Identify which cell holds the provided text, then report its [X, Y] central coordinate. 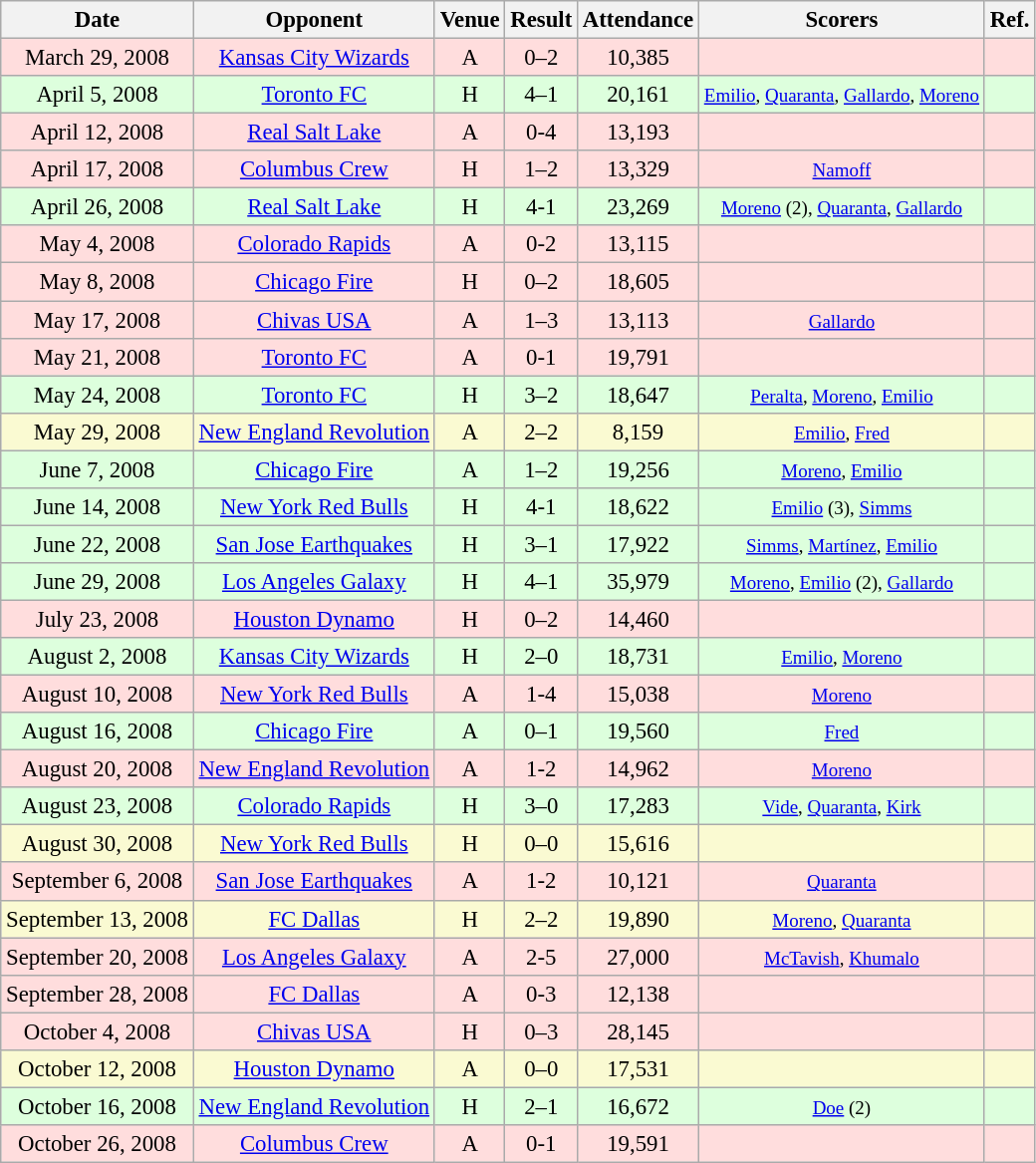
June 29, 2008 [98, 582]
18,622 [639, 507]
June 7, 2008 [98, 469]
Moreno, Emilio (2), Gallardo [841, 582]
13,115 [639, 244]
June 14, 2008 [98, 507]
0–3 [542, 1031]
Emilio, Quaranta, Gallardo, Moreno [841, 95]
0-2 [542, 244]
Vide, Quaranta, Kirk [841, 806]
0-4 [542, 133]
March 29, 2008 [98, 58]
15,038 [639, 695]
12,138 [639, 994]
27,000 [639, 957]
August 30, 2008 [98, 844]
Attendance [639, 20]
April 17, 2008 [98, 169]
April 5, 2008 [98, 95]
15,616 [639, 844]
Emilio, Moreno [841, 657]
19,890 [639, 919]
October 26, 2008 [98, 1144]
Venue [470, 20]
10,121 [639, 882]
Doe (2) [841, 1106]
3–1 [542, 544]
May 17, 2008 [98, 320]
September 13, 2008 [98, 919]
Ref. [1009, 20]
October 4, 2008 [98, 1031]
May 4, 2008 [98, 244]
13,193 [639, 133]
Moreno (2), Quaranta, Gallardo [841, 207]
Quaranta [841, 882]
10,385 [639, 58]
23,269 [639, 207]
2–1 [542, 1106]
Moreno, Emilio [841, 469]
2-5 [542, 957]
2–0 [542, 657]
May 21, 2008 [98, 357]
Gallardo [841, 320]
28,145 [639, 1031]
Date [98, 20]
Emilio (3), Simms [841, 507]
1–3 [542, 320]
August 10, 2008 [98, 695]
8,159 [639, 432]
16,672 [639, 1106]
18,731 [639, 657]
August 2, 2008 [98, 657]
April 12, 2008 [98, 133]
14,962 [639, 769]
May 29, 2008 [98, 432]
14,460 [639, 619]
September 6, 2008 [98, 882]
19,591 [639, 1144]
3–2 [542, 395]
Scorers [841, 20]
13,113 [639, 320]
19,256 [639, 469]
1-4 [542, 695]
17,922 [639, 544]
August 23, 2008 [98, 806]
August 20, 2008 [98, 769]
September 20, 2008 [98, 957]
19,560 [639, 731]
0-3 [542, 994]
July 23, 2008 [98, 619]
Fred [841, 731]
18,605 [639, 282]
September 28, 2008 [98, 994]
May 24, 2008 [98, 395]
3–0 [542, 806]
0–1 [542, 731]
Emilio, Fred [841, 432]
McTavish, Khumalo [841, 957]
Result [542, 20]
19,791 [639, 357]
18,647 [639, 395]
17,531 [639, 1069]
April 26, 2008 [98, 207]
13,329 [639, 169]
Namoff [841, 169]
Peralta, Moreno, Emilio [841, 395]
August 16, 2008 [98, 731]
35,979 [639, 582]
Simms, Martínez, Emilio [841, 544]
20,161 [639, 95]
October 12, 2008 [98, 1069]
Moreno, Quaranta [841, 919]
May 8, 2008 [98, 282]
17,283 [639, 806]
October 16, 2008 [98, 1106]
Opponent [314, 20]
June 22, 2008 [98, 544]
